Determine the [x, y] coordinate at the center of the cell enclosing the given text.  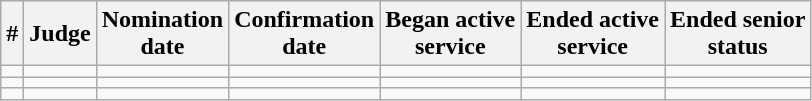
Nominationdate [162, 34]
Began activeservice [450, 34]
Ended activeservice [593, 34]
# [12, 34]
Confirmationdate [304, 34]
Judge [60, 34]
Ended seniorstatus [737, 34]
